Return the [X, Y] coordinate for the center point of the cell that contains the specified text.  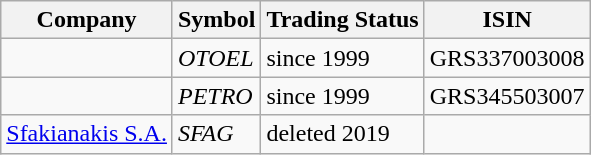
OTOEL [216, 58]
deleted 2019 [342, 134]
ISIN [507, 20]
Symbol [216, 20]
PETRO [216, 96]
Trading Status [342, 20]
GRS345503007 [507, 96]
Company [87, 20]
Sfakianakis S.A. [87, 134]
GRS337003008 [507, 58]
SFAG [216, 134]
